Extract the (X, Y) coordinate from the center of the cell holding the provided text.  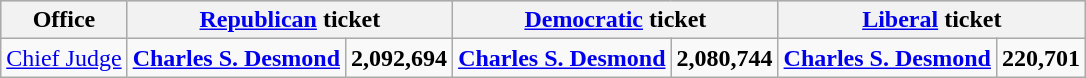
Republican ticket (290, 20)
Office (64, 20)
Liberal ticket (932, 20)
220,701 (1040, 58)
2,092,694 (400, 58)
Chief Judge (64, 58)
Democratic ticket (616, 20)
2,080,744 (724, 58)
